Determine the [X, Y] coordinate at the center of the cell enclosing the given text.  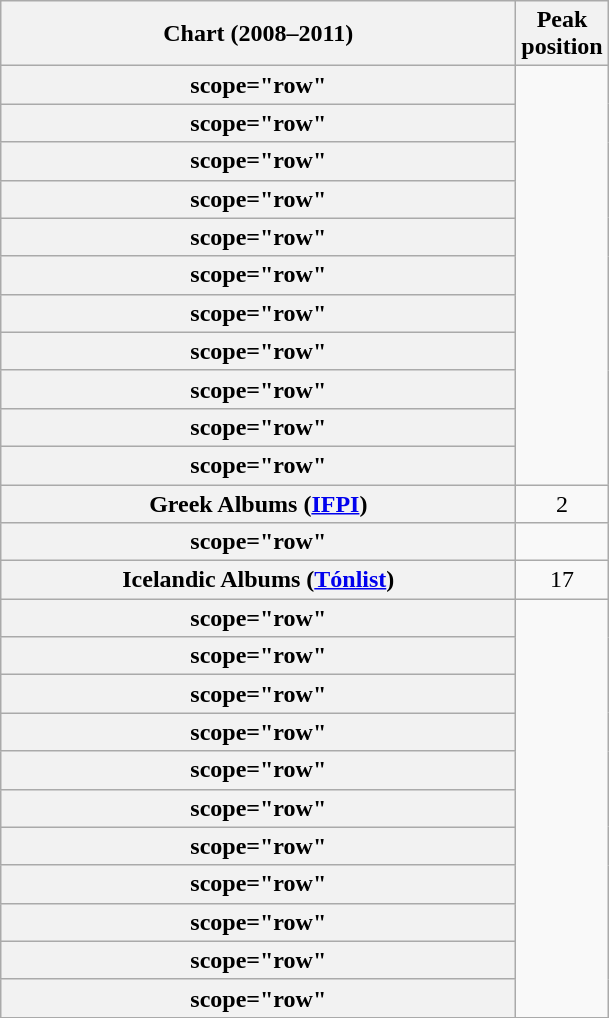
Peakposition [562, 34]
Greek Albums (IFPI) [258, 503]
Icelandic Albums (Tónlist) [258, 580]
2 [562, 503]
Chart (2008–2011) [258, 34]
17 [562, 580]
